Return the [X, Y] coordinate for the center point of the cell that contains the specified text.  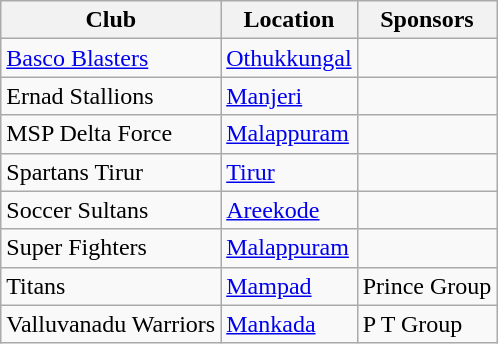
P T Group [427, 324]
Othukkungal [289, 58]
Super Fighters [111, 248]
Location [289, 20]
MSP Delta Force [111, 134]
Spartans Tirur [111, 172]
Prince Group [427, 286]
Basco Blasters [111, 58]
Areekode [289, 210]
Valluvanadu Warriors [111, 324]
Club [111, 20]
Titans [111, 286]
Manjeri [289, 96]
Tirur [289, 172]
Mankada [289, 324]
Sponsors [427, 20]
Soccer Sultans [111, 210]
Ernad Stallions [111, 96]
Mampad [289, 286]
